From the cell containing the given text, extract its center point as [X, Y] coordinate. 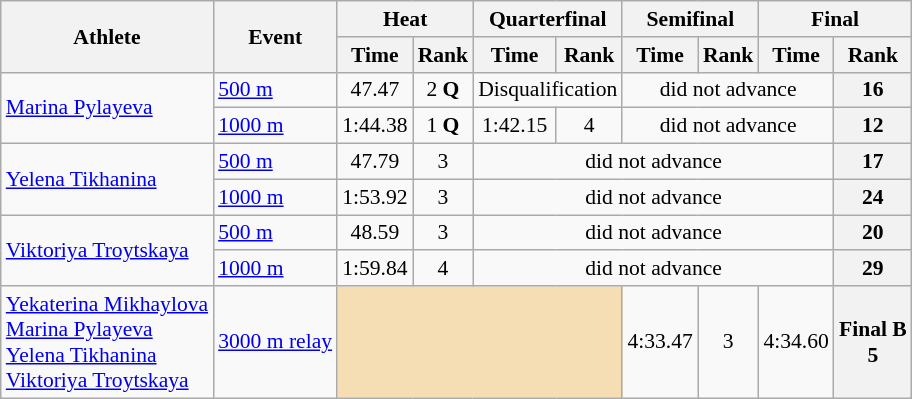
1 Q [444, 126]
2 Q [444, 90]
Final B5 [873, 342]
24 [873, 197]
1:53.92 [374, 197]
Semifinal [690, 19]
3000 m relay [275, 342]
47.47 [374, 90]
Quarterfinal [548, 19]
47.79 [374, 162]
29 [873, 269]
Final [834, 19]
1:44.38 [374, 126]
17 [873, 162]
16 [873, 90]
Marina Pylayeva [107, 108]
Athlete [107, 36]
Disqualification [548, 90]
1:42.15 [514, 126]
Event [275, 36]
4:33.47 [660, 342]
1:59.84 [374, 269]
48.59 [374, 233]
4:34.60 [796, 342]
12 [873, 126]
Yekaterina MikhaylovaMarina PylayevaYelena TikhaninaViktoriya Troytskaya [107, 342]
Viktoriya Troytskaya [107, 250]
Yelena Tikhanina [107, 180]
Heat [405, 19]
20 [873, 233]
